Pinpoint the cell where the given text exists, returning its [X, Y] midpoint coordinate. 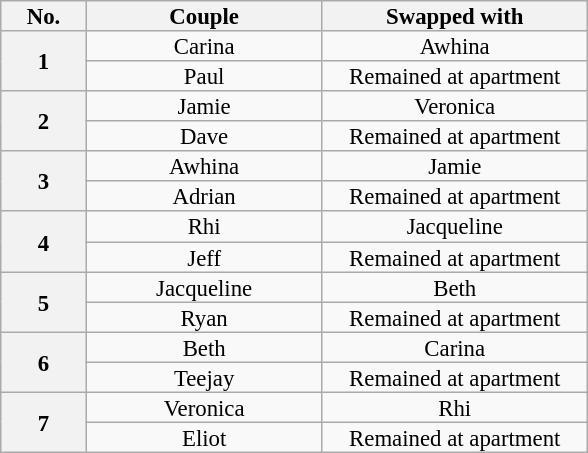
Swapped with [455, 16]
1 [44, 61]
Eliot [204, 437]
Dave [204, 136]
Adrian [204, 197]
Ryan [204, 317]
7 [44, 422]
4 [44, 242]
No. [44, 16]
Teejay [204, 377]
5 [44, 302]
3 [44, 181]
Couple [204, 16]
Paul [204, 76]
Jeff [204, 257]
2 [44, 121]
6 [44, 362]
